Scan for the cell matching the given text and deliver its (X, Y) coordinate at center. 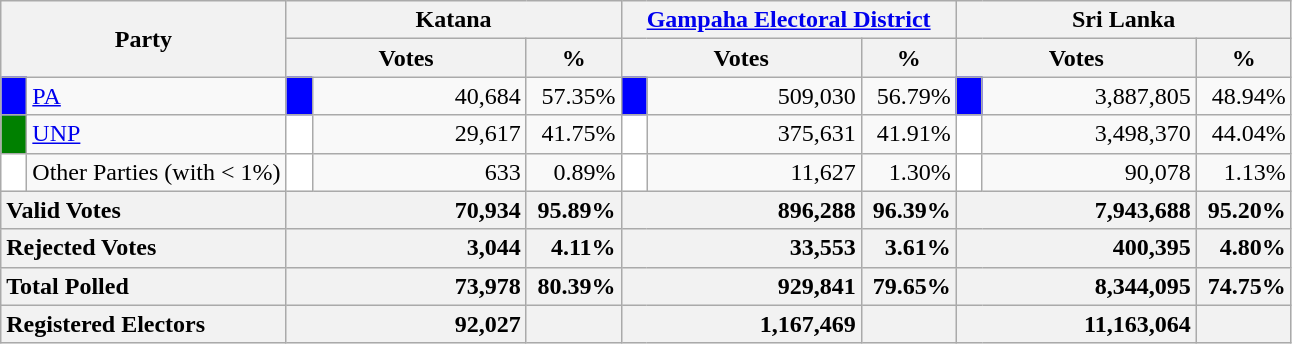
41.75% (574, 134)
375,631 (754, 134)
48.94% (1244, 96)
400,395 (1076, 248)
3.61% (908, 248)
Total Polled (144, 286)
79.65% (908, 286)
95.89% (574, 210)
633 (419, 172)
3,044 (406, 248)
PA (156, 96)
92,027 (406, 324)
8,344,095 (1076, 286)
509,030 (754, 96)
33,553 (741, 248)
44.04% (1244, 134)
3,498,370 (1089, 134)
80.39% (574, 286)
1.13% (1244, 172)
Katana (454, 20)
90,078 (1089, 172)
57.35% (574, 96)
Valid Votes (144, 210)
70,934 (406, 210)
Gampaha Electoral District (788, 20)
896,288 (741, 210)
74.75% (1244, 286)
Rejected Votes (144, 248)
11,163,064 (1076, 324)
40,684 (419, 96)
4.80% (1244, 248)
11,627 (754, 172)
29,617 (419, 134)
Other Parties (with < 1%) (156, 172)
929,841 (741, 286)
73,978 (406, 286)
95.20% (1244, 210)
7,943,688 (1076, 210)
4.11% (574, 248)
1.30% (908, 172)
96.39% (908, 210)
UNP (156, 134)
1,167,469 (741, 324)
3,887,805 (1089, 96)
Party (144, 39)
0.89% (574, 172)
56.79% (908, 96)
Registered Electors (144, 324)
41.91% (908, 134)
Sri Lanka (1124, 20)
